For the text-containing cell, return its midpoint in (X, Y) coordinate format. 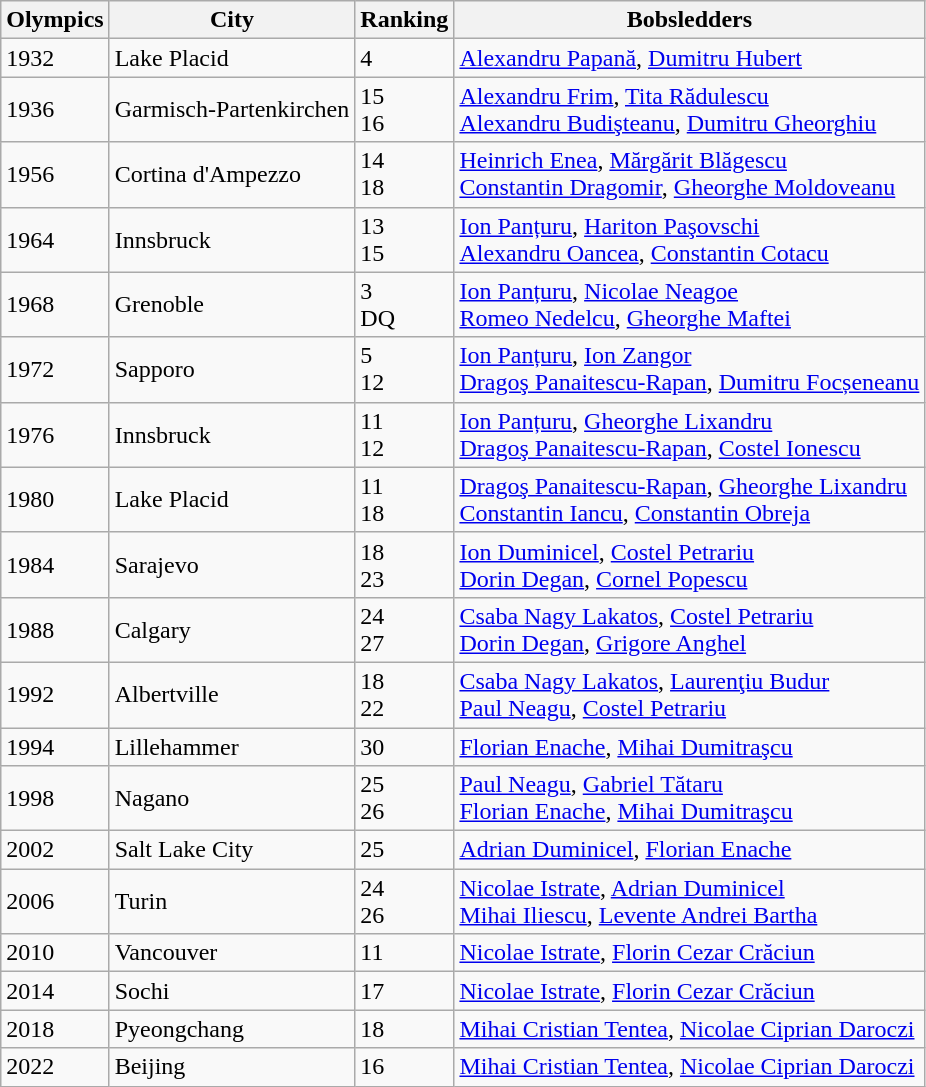
1992 (55, 694)
3 DQ (404, 304)
17 (404, 991)
Ion Panțuru, Hariton PaşovschiAlexandru Oancea, Constantin Cotacu (690, 240)
1972 (55, 370)
Ion Panțuru, Nicolae NeagoeRomeo Nedelcu, Gheorghe Maftei (690, 304)
Paul Neagu, Gabriel Tătaru Florian Enache, Mihai Dumitraşcu (690, 798)
24 27 (404, 630)
Nicolae Istrate, Adrian DuminicelMihai Iliescu, Levente Andrei Bartha (690, 902)
Pyeongchang (232, 1029)
25 (404, 850)
Garmisch-Partenkirchen (232, 110)
Alexandru Papană, Dumitru Hubert (690, 58)
1994 (55, 747)
1932 (55, 58)
11 18 (404, 500)
Csaba Nagy Lakatos, Costel PetrariuDorin Degan, Grigore Anghel (690, 630)
1936 (55, 110)
Grenoble (232, 304)
Nagano (232, 798)
Ranking (404, 20)
Ion Panțuru, Ion ZangorDragoş Panaitescu-Rapan, Dumitru Focșeneanu (690, 370)
2002 (55, 850)
16 (404, 1067)
Olympics (55, 20)
1964 (55, 240)
11 12 (404, 434)
Heinrich Enea, Mărgărit BlăgescuConstantin Dragomir, Gheorghe Moldoveanu (690, 174)
Albertville (232, 694)
Beijing (232, 1067)
24 26 (404, 902)
18 (404, 1029)
13 15 (404, 240)
Florian Enache, Mihai Dumitraşcu (690, 747)
1998 (55, 798)
18 23 (404, 564)
Bobsledders (690, 20)
11 (404, 953)
Calgary (232, 630)
15 16 (404, 110)
1988 (55, 630)
Adrian Duminicel, Florian Enache (690, 850)
City (232, 20)
Sapporo (232, 370)
14 18 (404, 174)
Ion Duminicel, Costel PetrariuDorin Degan, Cornel Popescu (690, 564)
1984 (55, 564)
Csaba Nagy Lakatos, Laurenţiu BudurPaul Neagu, Costel Petrariu (690, 694)
5 12 (404, 370)
1980 (55, 500)
Dragoş Panaitescu-Rapan, Gheorghe LixandruConstantin Iancu, Constantin Obreja (690, 500)
1976 (55, 434)
1822 (404, 694)
Cortina d'Ampezzo (232, 174)
30 (404, 747)
Vancouver (232, 953)
Alexandru Frim, Tita RădulescuAlexandru Budişteanu, Dumitru Gheorghiu (690, 110)
Sarajevo (232, 564)
2010 (55, 953)
Turin (232, 902)
Ion Panțuru, Gheorghe LixandruDragoş Panaitescu-Rapan, Costel Ionescu (690, 434)
2014 (55, 991)
2006 (55, 902)
25 26 (404, 798)
Lillehammer (232, 747)
Sochi (232, 991)
2022 (55, 1067)
1956 (55, 174)
Salt Lake City (232, 850)
2018 (55, 1029)
4 (404, 58)
1968 (55, 304)
